From the cell containing the given text, extract its center point as (x, y) coordinate. 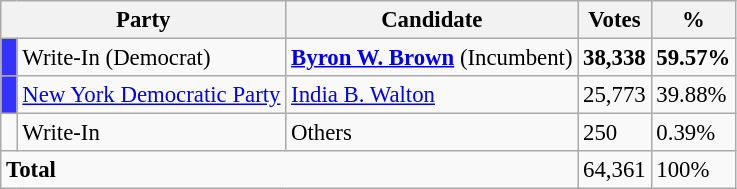
64,361 (614, 170)
Byron W. Brown (Incumbent) (432, 58)
100% (694, 170)
India B. Walton (432, 95)
Total (290, 170)
Party (144, 20)
Votes (614, 20)
New York Democratic Party (152, 95)
Write-In (152, 133)
39.88% (694, 95)
Others (432, 133)
59.57% (694, 58)
0.39% (694, 133)
25,773 (614, 95)
Candidate (432, 20)
% (694, 20)
Write-In (Democrat) (152, 58)
250 (614, 133)
38,338 (614, 58)
